Output the (X, Y) coordinate of the center of the cell containing the given text.  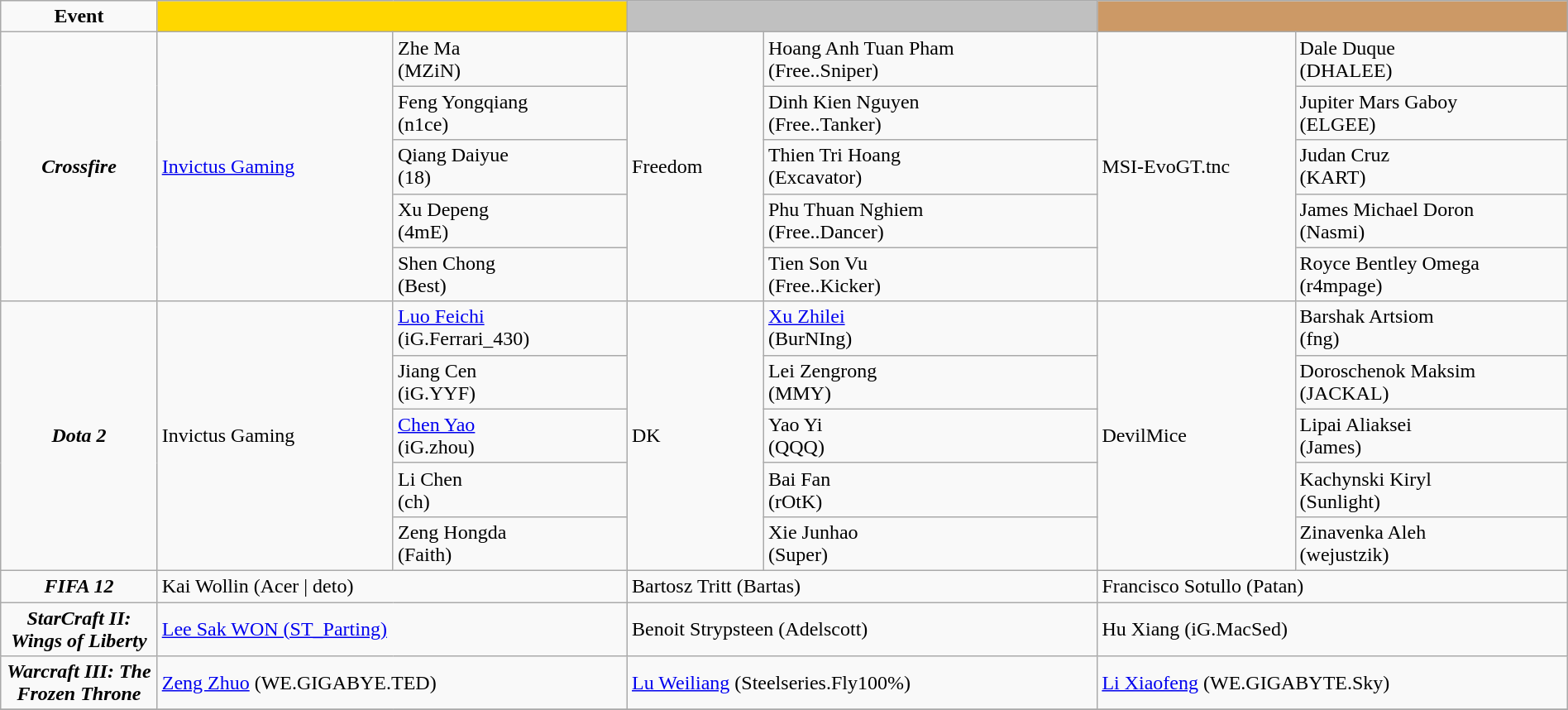
DevilMice (1196, 435)
Freedom (696, 167)
Xu Depeng(4mE) (509, 220)
Benoit Strypsteen (Adelscott) (863, 629)
Yao Yi(QQQ) (930, 435)
Lee Sak WON (ST_Parting) (392, 629)
Zeng Hongda(Faith) (509, 543)
Doroschenok Maksim(JACKAL) (1431, 382)
Bartosz Tritt (Bartas) (863, 586)
Li Xiaofeng (WE.GIGABYTE.Sky) (1332, 684)
Dinh Kien Nguyen(Free..Tanker) (930, 113)
FIFA 12 (79, 586)
Bai Fan(rOtK) (930, 490)
Judan Cruz(KART) (1431, 167)
Xie Junhao (Super) (930, 543)
Shen Chong(Best) (509, 275)
Jupiter Mars Gaboy(ELGEE) (1431, 113)
Lipai Aliaksei(James) (1431, 435)
Feng Yongqiang(n1ce) (509, 113)
Dota 2 (79, 435)
MSI-EvoGT.tnc (1196, 167)
Jiang Cen(iG.YYF) (509, 382)
Luo Feichi(iG.Ferrari_430) (509, 328)
Xu Zhilei(BurNIng) (930, 328)
Kai Wollin (Acer | deto) (392, 586)
Lu Weiliang (Steelseries.Fly100%) (863, 684)
Tien Son Vu(Free..Kicker) (930, 275)
Zhe Ma(MZiN) (509, 60)
StarCraft II: Wings of Liberty (79, 629)
Zinavenka Aleh(wejustzik) (1431, 543)
Thien Tri Hoang(Excavator) (930, 167)
Hu Xiang (iG.MacSed) (1332, 629)
Li Chen(ch) (509, 490)
Barshak Artsiom(fng) (1431, 328)
Francisco Sotullo (Patan) (1332, 586)
Chen Yao(iG.zhou) (509, 435)
Qiang Daiyue(18) (509, 167)
Royce Bentley Omega(r4mpage) (1431, 275)
Phu Thuan Nghiem(Free..Dancer) (930, 220)
James Michael Doron(Nasmi) (1431, 220)
Event (79, 17)
Zeng Zhuo (WE.GIGABYE.TED) (392, 684)
Hoang Anh Tuan Pham(Free..Sniper) (930, 60)
Crossfire (79, 167)
Dale Duque(DHALEE) (1431, 60)
Kachynski Kiryl(Sunlight) (1431, 490)
Warcraft III: The Frozen Throne (79, 684)
Lei Zengrong (MMY) (930, 382)
DK (696, 435)
